Extract the (x, y) coordinate from the center of the cell holding the provided text.  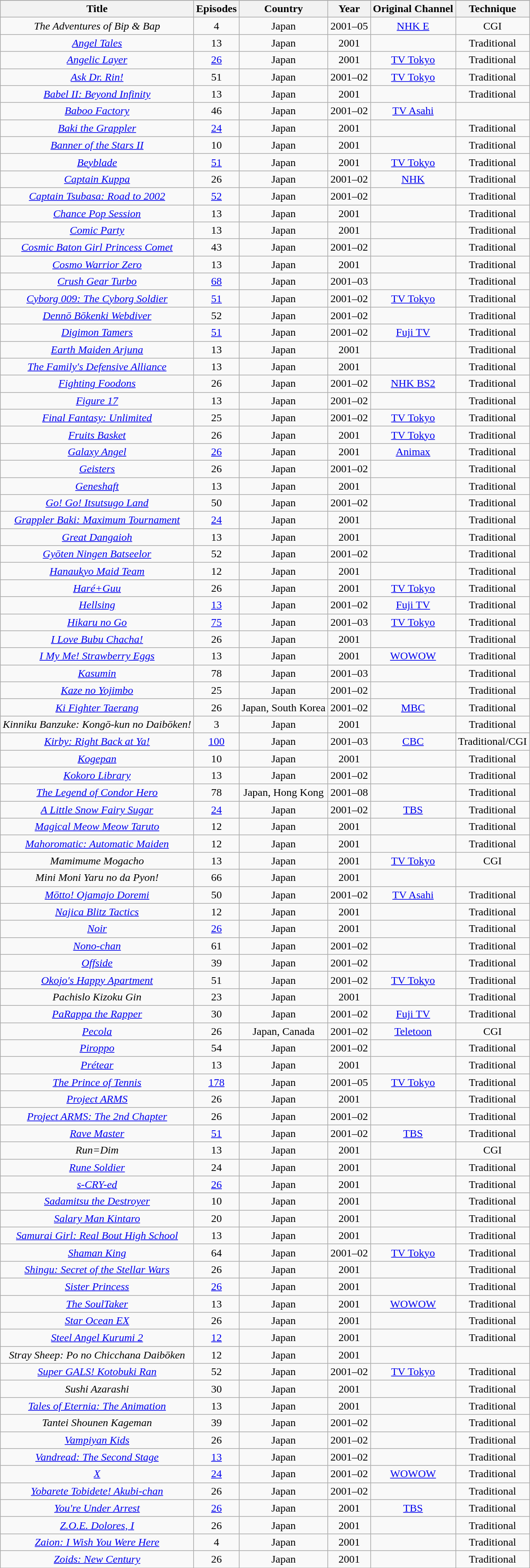
Japan, South Korea (284, 707)
Hikaru no Go (97, 622)
Animax (413, 452)
Project ARMS: The 2nd Chapter (97, 1116)
Super GALS! Kotobuki Ran (97, 1372)
NHK BS2 (413, 384)
Kasumin (97, 673)
A Little Snow Fairy Sugar (97, 810)
I My Me! Strawberry Eggs (97, 656)
Angel Tales (97, 43)
The Family's Defensive Alliance (97, 367)
Noir (97, 929)
Sister Princess (97, 1286)
Piroppo (97, 1048)
Steel Angel Kurumi 2 (97, 1338)
68 (216, 282)
Great Dangaioh (97, 537)
Shaman King (97, 1252)
75 (216, 622)
Crush Gear Turbo (97, 282)
Gyōten Ningen Batseelor (97, 554)
Z.O.E. Dolores, I (97, 1525)
Rave Master (97, 1133)
Kirby: Right Back at Ya! (97, 741)
Ask Dr. Rin! (97, 77)
s-CRY-ed (97, 1184)
Zaion: I Wish You Were Here (97, 1542)
Stray Sheep: Po no Chicchana Daibōken (97, 1355)
Comic Party (97, 231)
Chance Pop Session (97, 214)
Hellsing (97, 605)
Fighting Foodons (97, 384)
Title (97, 9)
PaRappa the Rapper (97, 1014)
Kaze no Yojimbo (97, 690)
Kokoro Library (97, 776)
Yobarete Tobidete! Akubi-chan (97, 1491)
3 (216, 724)
Japan, Hong Kong (284, 793)
The Legend of Condor Hero (97, 793)
Fruits Basket (97, 435)
Babel II: Beyond Infinity (97, 94)
MBC (413, 707)
Pecola (97, 1031)
You're Under Arrest (97, 1508)
Samurai Girl: Real Bout High School (97, 1235)
Mahoromatic: Automatic Maiden (97, 844)
Beyblade (97, 162)
Technique (493, 9)
46 (216, 111)
Sushi Azarashi (97, 1389)
Vampiyan Kids (97, 1440)
Geneshaft (97, 486)
Rune Soldier (97, 1167)
Magical Meow Meow Taruto (97, 827)
Original Channel (413, 9)
100 (216, 741)
Haré+Guu (97, 588)
Najica Blitz Tactics (97, 912)
The Adventures of Bip & Bap (97, 26)
Country (284, 9)
Pachislo Kizoku Gin (97, 997)
178 (216, 1082)
Figure 17 (97, 401)
Vandread: The Second Stage (97, 1457)
Offside (97, 963)
Earth Maiden Arjuna (97, 350)
Sadamitsu the Destroyer (97, 1201)
Tales of Eternia: The Animation (97, 1406)
Star Ocean EX (97, 1321)
Project ARMS (97, 1099)
The SoulTaker (97, 1304)
Banner of the Stars II (97, 145)
X (97, 1474)
Captain Tsubasa: Road to 2002 (97, 196)
Zoids: New Century (97, 1559)
Episodes (216, 9)
Final Fantasy: Unlimited (97, 418)
Grappler Baki: Maximum Tournament (97, 520)
Teletoon (413, 1031)
Tantei Shounen Kageman (97, 1423)
Baboo Factory (97, 111)
Captain Kuppa (97, 179)
Mini Moni Yaru no da Pyon! (97, 878)
Nono-chan (97, 946)
Year (349, 9)
I Love Bubu Chacha! (97, 639)
Go! Go! Itsutsugo Land (97, 503)
Traditional/CGI (493, 741)
64 (216, 1252)
CBC (413, 741)
54 (216, 1048)
Mōtto! Ojamajo Doremi (97, 895)
23 (216, 997)
20 (216, 1218)
The Prince of Tennis (97, 1082)
61 (216, 946)
Galaxy Angel (97, 452)
Run=Dim (97, 1150)
NHK (413, 179)
Baki the Grappler (97, 128)
Kogepan (97, 759)
Angelic Layer (97, 60)
Ki Fighter Taerang (97, 707)
Geisters (97, 469)
Digimon Tamers (97, 333)
Okojo's Happy Apartment (97, 980)
Cosmic Baton Girl Princess Comet (97, 248)
Shingu: Secret of the Stellar Wars (97, 1269)
Salary Man Kintaro (97, 1218)
Cyborg 009: The Cyborg Soldier (97, 299)
Kinniku Banzuke: Kongō-kun no Daibōken! (97, 724)
Dennō Bōkenki Webdiver (97, 316)
66 (216, 878)
43 (216, 248)
2001–08 (349, 793)
Cosmo Warrior Zero (97, 265)
Japan, Canada (284, 1031)
Hanaukyo Maid Team (97, 571)
Prétear (97, 1065)
NHK E (413, 26)
Mamimume Mogacho (97, 861)
